Search for the cell housing the specified text and yield its [X, Y] center coordinate. 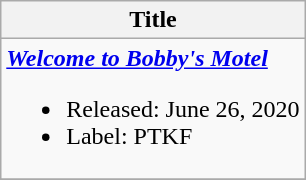
Welcome to Bobby's MotelReleased: June 26, 2020Label: PTKF [153, 109]
Title [153, 20]
